For the text-containing cell, return its midpoint in (X, Y) coordinate format. 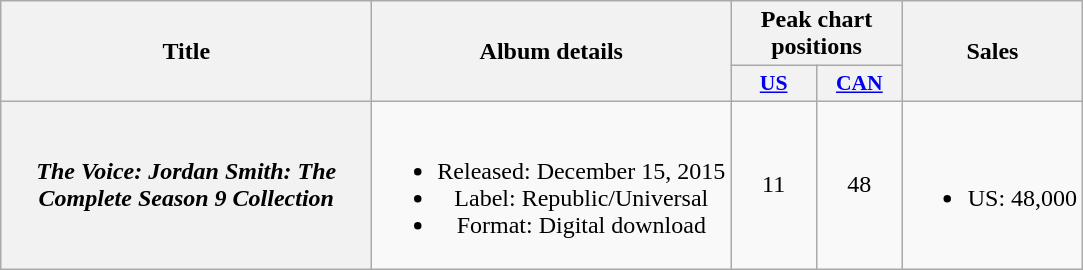
US (774, 84)
11 (774, 184)
CAN (859, 84)
The Voice: Jordan Smith: The Complete Season 9 Collection (186, 184)
Sales (992, 52)
48 (859, 184)
Released: December 15, 2015Label: Republic/UniversalFormat: Digital download (552, 184)
Title (186, 52)
Album details (552, 52)
Peak chart positions (816, 34)
US: 48,000 (992, 184)
